Search for the cell housing the specified text and yield its [X, Y] center coordinate. 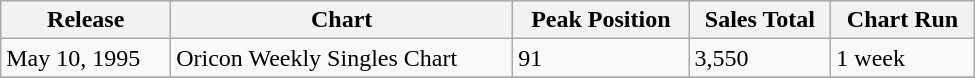
Chart [342, 20]
91 [601, 58]
1 week [902, 58]
Sales Total [760, 20]
3,550 [760, 58]
Peak Position [601, 20]
Chart Run [902, 20]
Oricon Weekly Singles Chart [342, 58]
Release [86, 20]
May 10, 1995 [86, 58]
